From the cell containing the given text, extract its center point as (X, Y) coordinate. 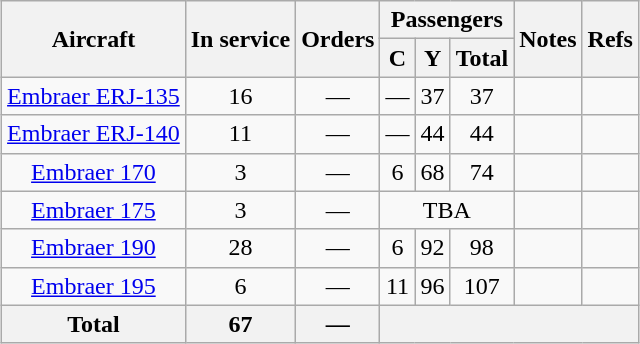
98 (482, 248)
107 (482, 286)
Orders (338, 39)
Embraer ERJ-135 (94, 96)
In service (240, 39)
96 (432, 286)
92 (432, 248)
Embraer ERJ-140 (94, 134)
74 (482, 172)
16 (240, 96)
Refs (610, 39)
Embraer 170 (94, 172)
Embraer 175 (94, 210)
Embraer 195 (94, 286)
Notes (548, 39)
67 (240, 324)
Y (432, 58)
Passengers (447, 20)
68 (432, 172)
C (398, 58)
TBA (447, 210)
Embraer 190 (94, 248)
28 (240, 248)
Aircraft (94, 39)
